Pinpoint the cell where the given text exists, returning its (X, Y) midpoint coordinate. 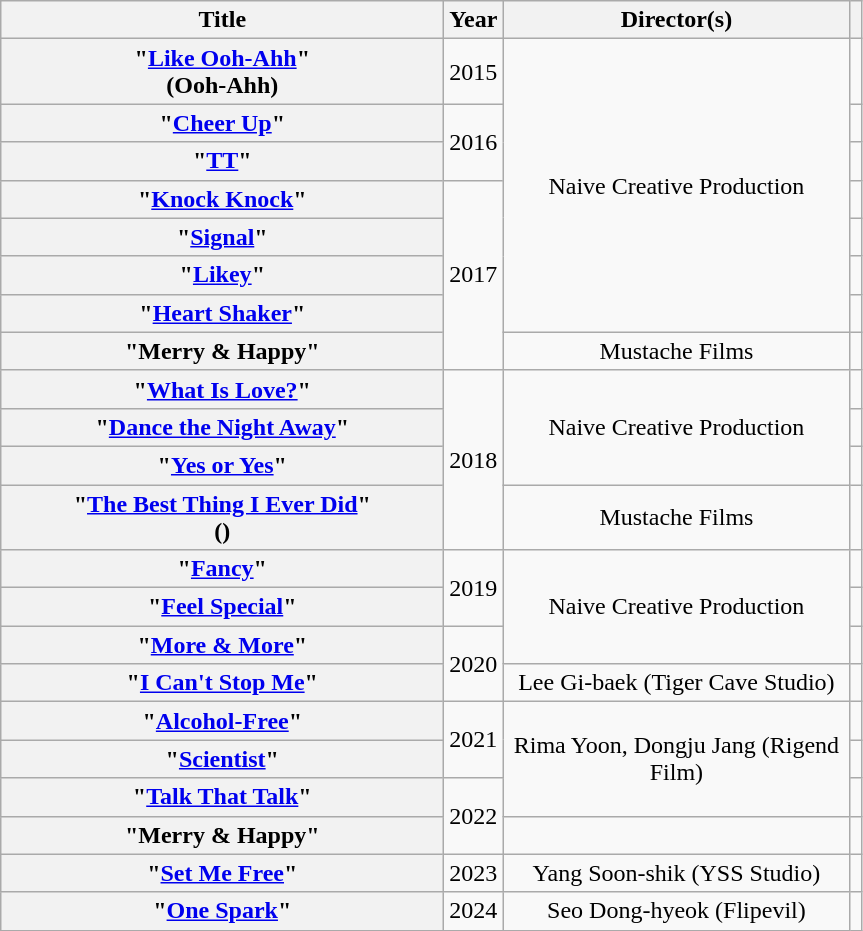
"Dance the Night Away" (222, 427)
"Knock Knock" (222, 199)
2017 (474, 275)
"Like Ooh-Ahh"(Ooh-Ahh) (222, 72)
"What Is Love?" (222, 389)
2019 (474, 588)
"Signal" (222, 237)
"I Can't Stop Me" (222, 683)
"Fancy" (222, 569)
Title (222, 20)
Director(s) (676, 20)
2022 (474, 816)
"One Spark" (222, 911)
2020 (474, 664)
"Cheer Up" (222, 123)
"Alcohol-Free" (222, 721)
2015 (474, 72)
"Scientist" (222, 759)
"Set Me Free" (222, 873)
"More & More" (222, 645)
"Yes or Yes" (222, 465)
Yang Soon-shik (YSS Studio) (676, 873)
"Likey" (222, 275)
Lee Gi-baek (Tiger Cave Studio) (676, 683)
2024 (474, 911)
"Talk That Talk" (222, 797)
Seo Dong-hyeok (Flipevil) (676, 911)
"Feel Special" (222, 607)
2023 (474, 873)
"The Best Thing I Ever Did"() (222, 516)
"TT" (222, 161)
2016 (474, 142)
2021 (474, 740)
Year (474, 20)
Rima Yoon, Dongju Jang (Rigend Film) (676, 759)
"Heart Shaker" (222, 313)
2018 (474, 460)
